Extract the (X, Y) coordinate from the center of the cell holding the provided text.  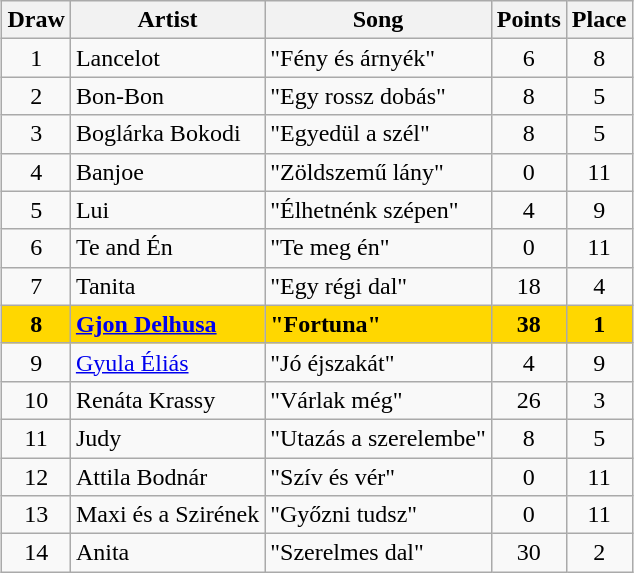
Lui (167, 210)
Anita (167, 553)
"Egy rossz dobás" (378, 96)
Renáta Krassy (167, 400)
"Jó éjszakát" (378, 362)
"Fortuna" (378, 324)
"Te meg én" (378, 248)
Lancelot (167, 58)
Place (599, 20)
Attila Bodnár (167, 477)
14 (36, 553)
"Egy régi dal" (378, 286)
12 (36, 477)
Bon-Bon (167, 96)
"Fény és árnyék" (378, 58)
Boglárka Bokodi (167, 134)
Tanita (167, 286)
10 (36, 400)
Gjon Delhusa (167, 324)
Points (528, 20)
"Egyedül a szél" (378, 134)
Banjoe (167, 172)
Gyula Éliás (167, 362)
"Várlak még" (378, 400)
26 (528, 400)
18 (528, 286)
Song (378, 20)
"Szív és vér" (378, 477)
Draw (36, 20)
"Utazás a szerelembe" (378, 438)
13 (36, 515)
"Élhetnénk szépen" (378, 210)
38 (528, 324)
30 (528, 553)
"Szerelmes dal" (378, 553)
Judy (167, 438)
"Győzni tudsz" (378, 515)
7 (36, 286)
Artist (167, 20)
Te and Én (167, 248)
Maxi és a Szirének (167, 515)
"Zöldszemű lány" (378, 172)
